Extract the (x, y) coordinate from the center of the cell holding the provided text.  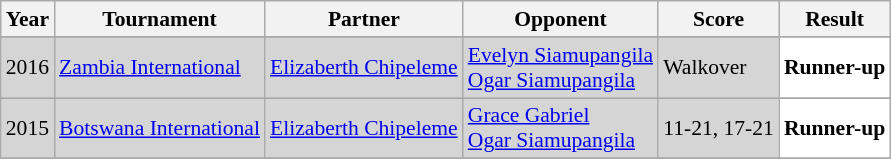
Year (28, 19)
11-21, 17-21 (718, 128)
Evelyn Siamupangila Ogar Siamupangila (560, 68)
Score (718, 19)
Botswana International (160, 128)
Partner (364, 19)
Opponent (560, 19)
Zambia International (160, 68)
2015 (28, 128)
Grace Gabriel Ogar Siamupangila (560, 128)
Tournament (160, 19)
Walkover (718, 68)
2016 (28, 68)
Result (834, 19)
